From the cell containing the given text, extract its center point as (X, Y) coordinate. 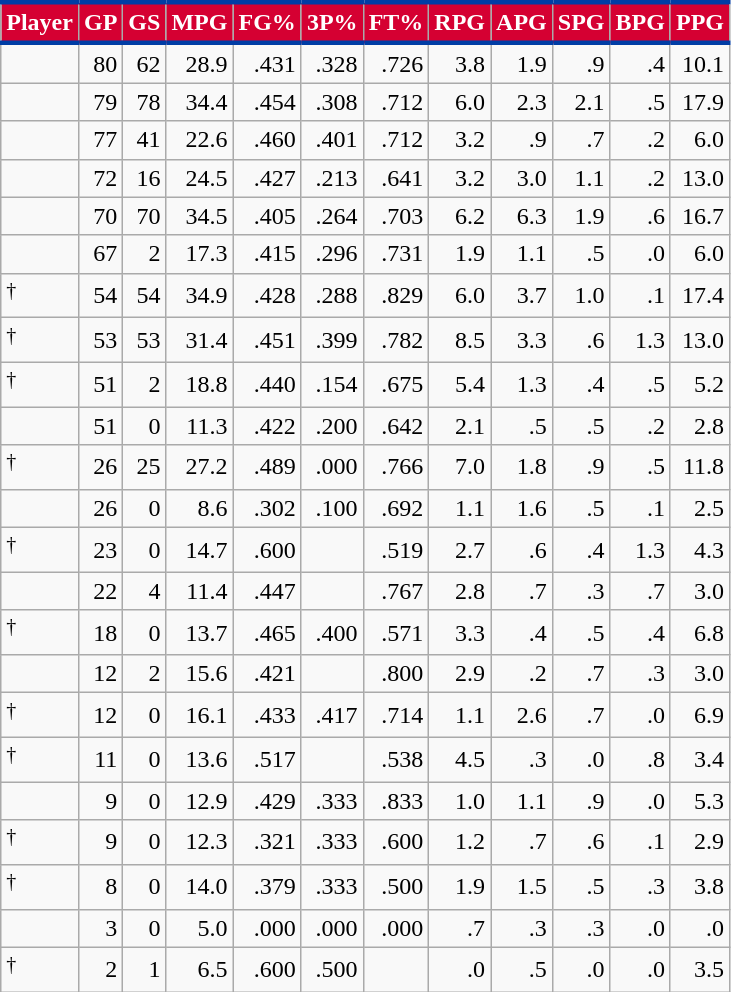
11.8 (700, 468)
.264 (332, 216)
4 (144, 591)
.417 (332, 716)
3.7 (522, 296)
.399 (332, 340)
2.3 (522, 102)
.200 (332, 426)
.451 (267, 340)
.8 (640, 760)
22.6 (200, 140)
18.8 (200, 384)
16.7 (700, 216)
16.1 (200, 716)
24.5 (200, 178)
6.9 (700, 716)
8.6 (200, 508)
Player (40, 22)
18 (100, 632)
4.5 (460, 760)
12.9 (200, 801)
.692 (396, 508)
6.8 (700, 632)
1.5 (522, 886)
2.6 (522, 716)
78 (144, 102)
27.2 (200, 468)
34.4 (200, 102)
.433 (267, 716)
.400 (332, 632)
.100 (332, 508)
6.3 (522, 216)
.427 (267, 178)
3.5 (700, 970)
.213 (332, 178)
17.3 (200, 254)
80 (100, 63)
PPG (700, 22)
APG (522, 22)
FT% (396, 22)
.428 (267, 296)
.571 (396, 632)
RPG (460, 22)
.465 (267, 632)
23 (100, 550)
41 (144, 140)
.782 (396, 340)
.429 (267, 801)
.415 (267, 254)
SPG (581, 22)
5.4 (460, 384)
.302 (267, 508)
6.2 (460, 216)
31.4 (200, 340)
FG% (267, 22)
.288 (332, 296)
.431 (267, 63)
1 (144, 970)
16 (144, 178)
25 (144, 468)
34.5 (200, 216)
GP (100, 22)
.460 (267, 140)
.726 (396, 63)
3P% (332, 22)
11.4 (200, 591)
22 (100, 591)
.714 (396, 716)
.731 (396, 254)
MPG (200, 22)
2.5 (700, 508)
67 (100, 254)
14.0 (200, 886)
.829 (396, 296)
13.7 (200, 632)
5.3 (700, 801)
4.3 (700, 550)
.519 (396, 550)
13.6 (200, 760)
.538 (396, 760)
14.7 (200, 550)
2.7 (460, 550)
17.9 (700, 102)
7.0 (460, 468)
.641 (396, 178)
8.5 (460, 340)
.440 (267, 384)
6.5 (200, 970)
1.2 (460, 842)
.454 (267, 102)
.401 (332, 140)
.308 (332, 102)
BPG (640, 22)
.422 (267, 426)
.489 (267, 468)
1.6 (522, 508)
.421 (267, 674)
17.4 (700, 296)
5.2 (700, 384)
12.3 (200, 842)
.321 (267, 842)
1.8 (522, 468)
.703 (396, 216)
.328 (332, 63)
.675 (396, 384)
.296 (332, 254)
10.1 (700, 63)
.833 (396, 801)
77 (100, 140)
.766 (396, 468)
15.6 (200, 674)
11 (100, 760)
.154 (332, 384)
62 (144, 63)
3 (100, 928)
.642 (396, 426)
.517 (267, 760)
8 (100, 886)
34.9 (200, 296)
28.9 (200, 63)
.379 (267, 886)
GS (144, 22)
.767 (396, 591)
.800 (396, 674)
.447 (267, 591)
79 (100, 102)
72 (100, 178)
3.4 (700, 760)
.405 (267, 216)
5.0 (200, 928)
11.3 (200, 426)
